Detect which cell encompasses the target text, then output its (X, Y) center coordinate. 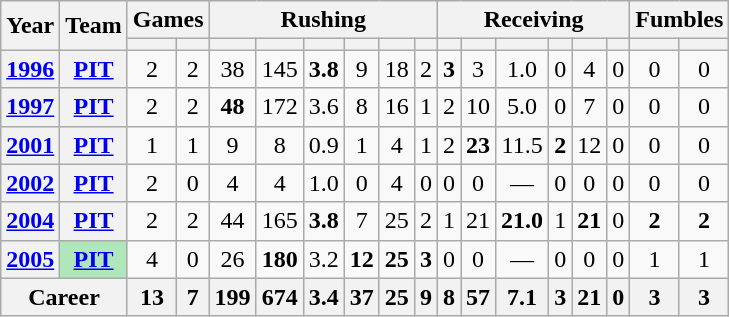
26 (232, 259)
7.1 (522, 297)
21.0 (522, 221)
Career (64, 297)
2004 (30, 221)
Rushing (323, 20)
0.9 (324, 145)
44 (232, 221)
Fumbles (680, 20)
23 (478, 145)
172 (280, 107)
18 (396, 69)
Year (30, 26)
2001 (30, 145)
674 (280, 297)
1996 (30, 69)
37 (362, 297)
5.0 (522, 107)
3.6 (324, 107)
145 (280, 69)
10 (478, 107)
165 (280, 221)
Games (168, 20)
48 (232, 107)
57 (478, 297)
2005 (30, 259)
11.5 (522, 145)
199 (232, 297)
38 (232, 69)
Receiving (533, 20)
3.4 (324, 297)
180 (280, 259)
1997 (30, 107)
2002 (30, 183)
3.2 (324, 259)
13 (152, 297)
Team (94, 26)
16 (396, 107)
